From the cell containing the given text, extract its center point as (X, Y) coordinate. 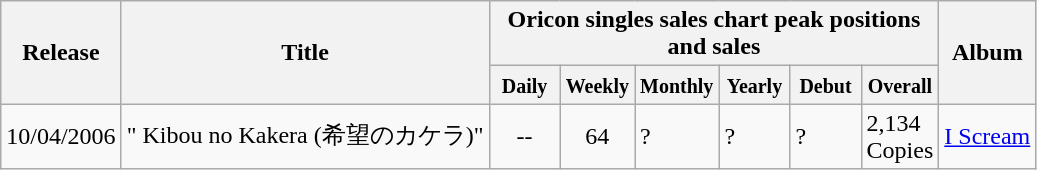
Monthly (677, 85)
Overall (900, 85)
Album (988, 52)
64 (597, 136)
Weekly (597, 85)
Release (61, 52)
Yearly (754, 85)
Debut (826, 85)
Daily (524, 85)
-- (524, 136)
Title (305, 52)
" Kibou no Kakera (希望のカケラ)" (305, 136)
I Scream (988, 136)
Oricon singles sales chart peak positions and sales (714, 34)
10/04/2006 (61, 136)
2,134 Copies (900, 136)
